Provide the (X, Y) coordinate of the cell's center where the given text is located.  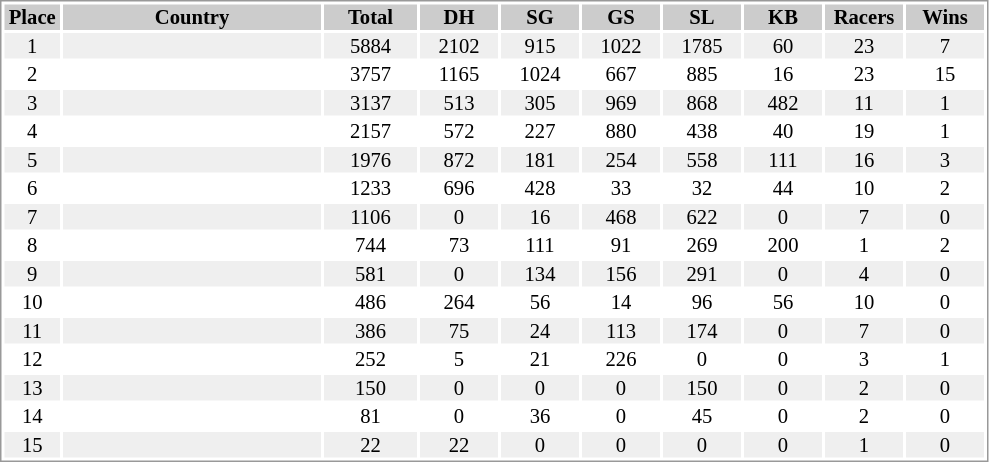
252 (370, 359)
6 (32, 189)
Racers (864, 17)
Total (370, 17)
21 (540, 359)
1024 (540, 75)
226 (621, 359)
200 (783, 245)
667 (621, 75)
880 (621, 131)
486 (370, 303)
254 (621, 160)
1785 (702, 46)
5884 (370, 46)
32 (702, 189)
9 (32, 274)
SL (702, 17)
Place (32, 17)
60 (783, 46)
558 (702, 160)
SG (540, 17)
8 (32, 245)
744 (370, 245)
13 (32, 388)
269 (702, 245)
482 (783, 103)
24 (540, 331)
44 (783, 189)
75 (459, 331)
91 (621, 245)
19 (864, 131)
227 (540, 131)
872 (459, 160)
1165 (459, 75)
3757 (370, 75)
438 (702, 131)
291 (702, 274)
Country (192, 17)
696 (459, 189)
915 (540, 46)
33 (621, 189)
12 (32, 359)
2102 (459, 46)
113 (621, 331)
969 (621, 103)
305 (540, 103)
174 (702, 331)
885 (702, 75)
264 (459, 303)
868 (702, 103)
386 (370, 331)
572 (459, 131)
134 (540, 274)
1233 (370, 189)
468 (621, 217)
DH (459, 17)
GS (621, 17)
1022 (621, 46)
96 (702, 303)
181 (540, 160)
81 (370, 417)
1106 (370, 217)
3137 (370, 103)
156 (621, 274)
36 (540, 417)
428 (540, 189)
Wins (945, 17)
40 (783, 131)
73 (459, 245)
513 (459, 103)
1976 (370, 160)
622 (702, 217)
45 (702, 417)
581 (370, 274)
2157 (370, 131)
KB (783, 17)
